Output the [X, Y] coordinate of the center of the cell containing the given text.  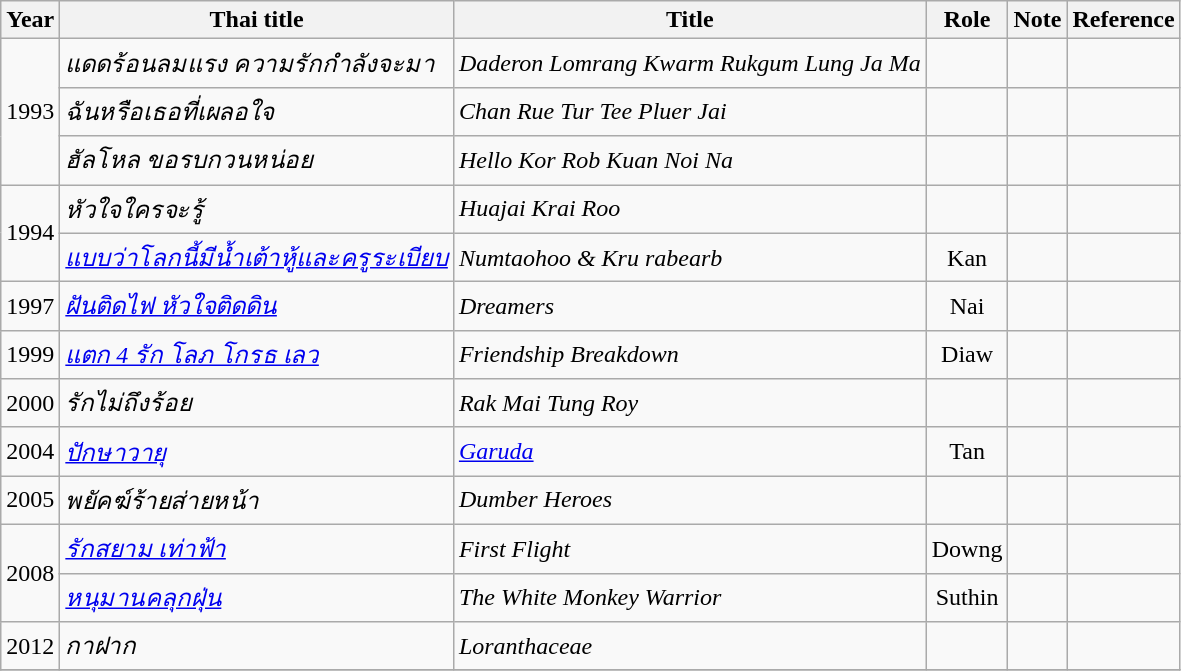
Year [30, 20]
The White Monkey Warrior [690, 598]
รักสยาม เท่าฟ้า [257, 548]
แบบว่าโลกนี้มีน้ำเต้าหู้และครูระเบียบ [257, 258]
รักไม่ถึงร้อย [257, 404]
Diaw [967, 354]
Loranthaceae [690, 646]
2012 [30, 646]
กาฝาก [257, 646]
หนุมานคลุกฝุ่น [257, 598]
Numtaohoo & Kru rabearb [690, 258]
Role [967, 20]
1993 [30, 112]
2005 [30, 500]
2004 [30, 452]
หัวใจใครจะรู้ [257, 208]
แดดร้อนลมแรง ความรักกำลังจะมา [257, 64]
1997 [30, 306]
1999 [30, 354]
2000 [30, 404]
ฝันติดไฟ หัวใจติดดิน [257, 306]
Huajai Krai Roo [690, 208]
Note [1038, 20]
ฉันหรือเธอที่เผลอใจ [257, 112]
Reference [1124, 20]
Hello Kor Rob Kuan Noi Na [690, 160]
Suthin [967, 598]
พยัคฆ์ร้ายส่ายหน้า [257, 500]
Downg [967, 548]
Daderon Lomrang Kwarm Rukgum Lung Ja Ma [690, 64]
Chan Rue Tur Tee Pluer Jai [690, 112]
แตก 4 รัก โลภ โกรธ เลว [257, 354]
Friendship Breakdown [690, 354]
First Flight [690, 548]
Thai title [257, 20]
1994 [30, 232]
ฮัลโหล ขอรบกวนหน่อย [257, 160]
Tan [967, 452]
Kan [967, 258]
Rak Mai Tung Roy [690, 404]
2008 [30, 572]
Dumber Heroes [690, 500]
Nai [967, 306]
ปักษาวายุ [257, 452]
Dreamers [690, 306]
Garuda [690, 452]
Title [690, 20]
